Provide the (X, Y) coordinate of the cell's center where the given text is located.  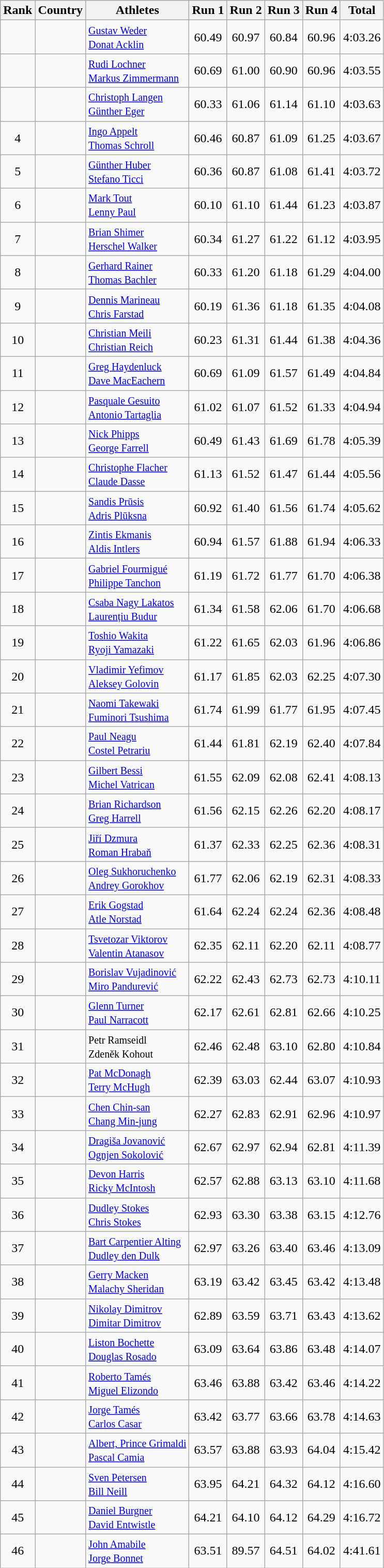
63.95 (208, 1483)
61.78 (321, 441)
61.14 (283, 104)
61.19 (208, 575)
62.91 (283, 1114)
4:14.22 (362, 1383)
4:04.94 (362, 406)
Vladimir Yefimov Aleksey Golovin (137, 676)
Rudi Lochner Markus Zimmermann (137, 70)
61.58 (246, 609)
60.34 (208, 239)
63.93 (283, 1450)
Rank (18, 10)
4:05.39 (362, 441)
62.41 (321, 777)
62.96 (321, 1114)
12 (18, 406)
62.93 (208, 1214)
Mark Tout Lenny Paul (137, 205)
63.15 (321, 1214)
62.27 (208, 1114)
4:10.84 (362, 1047)
30 (18, 1013)
61.29 (321, 272)
34 (18, 1147)
62.26 (283, 811)
6 (18, 205)
Naomi Takewaki Fuminori Tsushima (137, 710)
Albert, Prince Grimaldi Pascal Camia (137, 1450)
60.92 (208, 508)
4:03.63 (362, 104)
43 (18, 1450)
4:11.39 (362, 1147)
63.26 (246, 1248)
62.89 (208, 1316)
62.39 (208, 1080)
4:13.09 (362, 1248)
9 (18, 306)
61.69 (283, 441)
61.12 (321, 239)
Daniel Burgner David Entwistle (137, 1517)
61.02 (208, 406)
Roberto Tamés Miguel Elizondo (137, 1383)
4:41.61 (362, 1551)
61.72 (246, 575)
4:04.84 (362, 373)
7 (18, 239)
4:08.33 (362, 878)
4:15.42 (362, 1450)
64.02 (321, 1551)
4:06.68 (362, 609)
63.07 (321, 1080)
61.07 (246, 406)
Tsvetozar Viktorov Valentin Atanasov (137, 945)
61.65 (246, 642)
61.00 (246, 70)
Liston Bochette Douglas Rosado (137, 1349)
Ingo Appelt Thomas Schroll (137, 138)
Oleg Sukhoruchenko Andrey Gorokhov (137, 878)
61.81 (246, 744)
Run 3 (283, 10)
62.88 (246, 1181)
63.57 (208, 1450)
Total (362, 10)
24 (18, 811)
4:10.11 (362, 979)
Günther Huber Stefano Ticci (137, 172)
Christian Meili Christian Reich (137, 339)
Dennis Marineau Chris Farstad (137, 306)
64.32 (283, 1483)
60.97 (246, 37)
4:03.67 (362, 138)
63.30 (246, 1214)
19 (18, 642)
40 (18, 1349)
Dragiša Jovanović Ognjen Sokolović (137, 1147)
Pasquale Gesuito Antonio Tartaglia (137, 406)
16 (18, 542)
4:13.62 (362, 1316)
63.66 (283, 1416)
4:04.00 (362, 272)
63.77 (246, 1416)
29 (18, 979)
61.13 (208, 475)
4:16.60 (362, 1483)
62.31 (321, 878)
64.10 (246, 1517)
61.37 (208, 844)
Toshio Wakita Ryoji Yamazaki (137, 642)
4:07.84 (362, 744)
61.38 (321, 339)
63.38 (283, 1214)
64.04 (321, 1450)
4:04.36 (362, 339)
61.06 (246, 104)
39 (18, 1316)
Athletes (137, 10)
Erik Gogstad Atle Norstad (137, 911)
62.43 (246, 979)
62.44 (283, 1080)
Bart Carpentier Alting Dudley den Dulk (137, 1248)
63.43 (321, 1316)
4:08.31 (362, 844)
31 (18, 1047)
27 (18, 911)
Chen Chin-san Chang Min-jung (137, 1114)
61.33 (321, 406)
Borislav Vujadinović Miro Pandurević (137, 979)
5 (18, 172)
60.90 (283, 70)
61.35 (321, 306)
62.09 (246, 777)
60.46 (208, 138)
Run 2 (246, 10)
8 (18, 272)
38 (18, 1281)
Dudley Stokes Chris Stokes (137, 1214)
4:10.25 (362, 1013)
4:08.17 (362, 811)
63.13 (283, 1181)
61.20 (246, 272)
63.59 (246, 1316)
4:04.08 (362, 306)
46 (18, 1551)
33 (18, 1114)
17 (18, 575)
11 (18, 373)
Paul Neagu Costel Petrariu (137, 744)
Csaba Nagy Lakatos Laurențiu Budur (137, 609)
61.43 (246, 441)
63.86 (283, 1349)
Run 4 (321, 10)
22 (18, 744)
62.22 (208, 979)
62.57 (208, 1181)
60.94 (208, 542)
Gerry Macken Malachy Sheridan (137, 1281)
15 (18, 508)
62.15 (246, 811)
4:14.63 (362, 1416)
60.10 (208, 205)
Brian Shimer Herschel Walker (137, 239)
63.64 (246, 1349)
62.46 (208, 1047)
4:08.13 (362, 777)
4:03.26 (362, 37)
44 (18, 1483)
36 (18, 1214)
4:10.93 (362, 1080)
Devon Harris Ricky McIntosh (137, 1181)
4:07.45 (362, 710)
4:11.68 (362, 1181)
Brian Richardson Greg Harrell (137, 811)
Country (60, 10)
62.40 (321, 744)
35 (18, 1181)
Sven Petersen Bill Neill (137, 1483)
4:12.76 (362, 1214)
41 (18, 1383)
Petr Ramseidl Zdeněk Kohout (137, 1047)
60.23 (208, 339)
61.88 (283, 542)
63.78 (321, 1416)
61.47 (283, 475)
61.96 (321, 642)
61.41 (321, 172)
4:13.48 (362, 1281)
Zintis Ekmanis Aldis Intlers (137, 542)
64.29 (321, 1517)
63.09 (208, 1349)
10 (18, 339)
4:03.55 (362, 70)
60.36 (208, 172)
62.66 (321, 1013)
62.61 (246, 1013)
Pat McDonagh Terry McHugh (137, 1080)
Sandis Prūsis Adris Plūksna (137, 508)
4:14.07 (362, 1349)
Greg Haydenluck Dave MacEachern (137, 373)
63.48 (321, 1349)
63.45 (283, 1281)
Gerhard Rainer Thomas Bachler (137, 272)
Jorge Tamés Carlos Casar (137, 1416)
Nick Phipps George Farrell (137, 441)
4:07.30 (362, 676)
62.35 (208, 945)
4:05.56 (362, 475)
62.17 (208, 1013)
4:03.95 (362, 239)
25 (18, 844)
62.67 (208, 1147)
4:16.72 (362, 1517)
61.23 (321, 205)
4:06.86 (362, 642)
63.03 (246, 1080)
61.94 (321, 542)
4:03.87 (362, 205)
61.25 (321, 138)
4:06.38 (362, 575)
60.84 (283, 37)
62.80 (321, 1047)
Glenn Turner Paul Narracott (137, 1013)
61.85 (246, 676)
4:08.48 (362, 911)
Christophe Flacher Claude Dasse (137, 475)
13 (18, 441)
45 (18, 1517)
61.27 (246, 239)
32 (18, 1080)
61.08 (283, 172)
Nikolay Dimitrov Dimitar Dimitrov (137, 1316)
Christoph Langen Günther Eger (137, 104)
61.49 (321, 373)
Jiří Dzmura Roman Hrabaň (137, 844)
62.48 (246, 1047)
63.19 (208, 1281)
Gilbert Bessi Michel Vatrican (137, 777)
61.17 (208, 676)
28 (18, 945)
62.94 (283, 1147)
64.51 (283, 1551)
4:08.77 (362, 945)
4 (18, 138)
89.57 (246, 1551)
61.95 (321, 710)
61.40 (246, 508)
4:06.33 (362, 542)
Gustav Weder Donat Acklin (137, 37)
61.34 (208, 609)
26 (18, 878)
37 (18, 1248)
61.55 (208, 777)
John Amabile Jorge Bonnet (137, 1551)
63.71 (283, 1316)
Gabriel Fourmigué Philippe Tanchon (137, 575)
61.36 (246, 306)
42 (18, 1416)
63.40 (283, 1248)
62.83 (246, 1114)
61.99 (246, 710)
4:03.72 (362, 172)
4:05.62 (362, 508)
61.64 (208, 911)
20 (18, 676)
63.51 (208, 1551)
62.08 (283, 777)
14 (18, 475)
61.31 (246, 339)
18 (18, 609)
21 (18, 710)
4:10.97 (362, 1114)
Run 1 (208, 10)
60.19 (208, 306)
62.33 (246, 844)
23 (18, 777)
